Extract the (x, y) coordinate from the center of the cell holding the provided text.  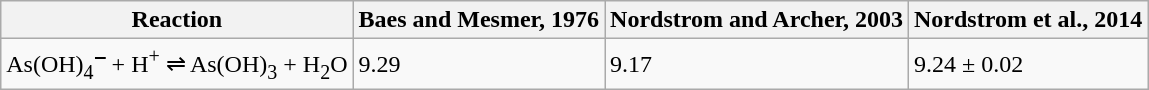
Nordstrom and Archer, 2003 (757, 20)
9.29 (479, 64)
Reaction (177, 20)
As(OH)4‒ + H+ ⇌ As(OH)3 + H2O (177, 64)
9.24 ± 0.02 (1028, 64)
Baes and Mesmer, 1976 (479, 20)
Nordstrom et al., 2014 (1028, 20)
9.17 (757, 64)
